Return (x, y) of the center of cell containing provided text 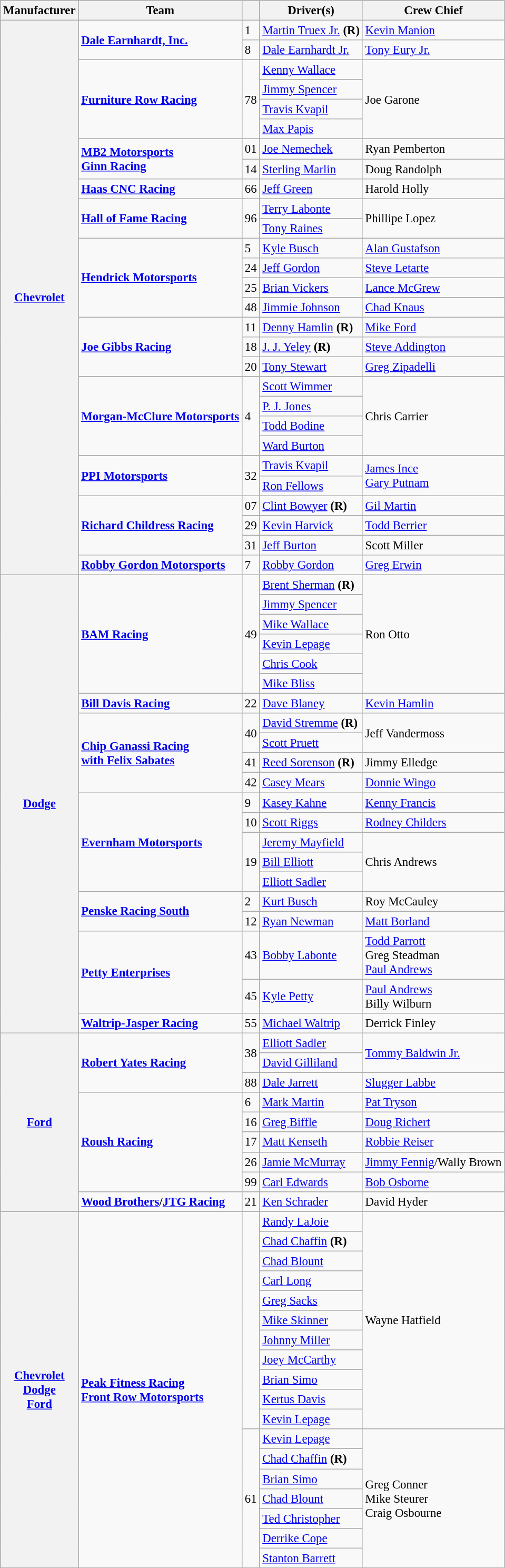
Evernham Motorsports (160, 842)
Phillipe Lopez (433, 218)
David Stremme (R) (311, 723)
Kertus Davis (311, 1399)
Jimmie Johnson (311, 308)
Greg Zipadelli (433, 367)
55 (251, 1023)
P. J. Jones (311, 407)
07 (251, 506)
41 (251, 763)
Tommy Baldwin Jr. (433, 1053)
Chris Cook (311, 664)
14 (251, 169)
Kevin Hamlin (433, 704)
Richard Childress Racing (160, 526)
Peak Fitness Racing Front Row Motorsports (160, 1389)
Kevin Manion (433, 31)
Clint Bowyer (R) (311, 506)
Penske Racing South (160, 911)
Carl Edwards (311, 1182)
Manufacturer (39, 11)
Mike Wallace (311, 624)
Kenny Wallace (311, 70)
Slugger Labbe (433, 1083)
Furniture Row Racing (160, 100)
96 (251, 218)
5 (251, 248)
25 (251, 288)
Dave Blaney (311, 704)
Morgan-McClure Motorsports (160, 416)
21 (251, 1201)
9 (251, 803)
Pat Tryson (433, 1102)
Dale Earnhardt Jr. (311, 50)
Brent Sherman (R) (311, 585)
48 (251, 308)
43 (251, 955)
Jimmy Elledge (433, 763)
Jeremy Mayfield (311, 842)
Derrike Cope (311, 1538)
Jeff Gordon (311, 268)
7 (251, 565)
Robert Yates Racing (160, 1063)
Kyle Busch (311, 248)
6 (251, 1102)
Kasey Kahne (311, 803)
Todd Berrier (433, 525)
Ken Schrader (311, 1201)
Dale Earnhardt, Inc. (160, 40)
45 (251, 997)
ChevroletDodgeFord (39, 1389)
Bobby Labonte (311, 955)
Scott Pruett (311, 743)
Robbie Reiser (433, 1142)
Mike Ford (433, 327)
Joe Nemechek (311, 149)
18 (251, 347)
James InceGary Putnam (433, 476)
Chevrolet (39, 298)
Sterling Marlin (311, 169)
Joe Garone (433, 100)
Michael Waltrip (311, 1023)
Paul Andrews Billy Wilburn (433, 997)
Petty Enterprises (160, 972)
38 (251, 1053)
PPI Motorsports (160, 476)
Scott Riggs (311, 822)
Robby Gordon Motorsports (160, 565)
Jamie McMurray (311, 1162)
Scott Wimmer (311, 387)
David Hyder (433, 1201)
Steve Addington (433, 347)
Chad Knaus (433, 308)
Greg Biffle (311, 1122)
Kenny Francis (433, 803)
David Gilliland (311, 1063)
J. J. Yeley (R) (311, 347)
Ron Fellows (311, 486)
Haas CNC Racing (160, 189)
4 (251, 416)
Brian Vickers (311, 288)
Reed Sorenson (R) (311, 763)
Wayne Hatfield (433, 1320)
61 (251, 1499)
Rodney Childers (433, 822)
40 (251, 733)
Tony Stewart (311, 367)
Bill Elliott (311, 862)
Donnie Wingo (433, 783)
Alan Gustafson (433, 248)
Mike Skinner (311, 1320)
Bob Osborne (433, 1182)
Kevin Harvick (311, 525)
Hall of Fame Racing (160, 218)
Denny Hamlin (R) (311, 327)
Ford (39, 1122)
Wood Brothers/JTG Racing (160, 1201)
12 (251, 921)
Scott Miller (433, 545)
22 (251, 704)
78 (251, 100)
Mike Bliss (311, 684)
Carl Long (311, 1281)
Chris Andrews (433, 862)
32 (251, 476)
Ward Burton (311, 446)
Martin Truex Jr. (R) (311, 31)
Greg Sacks (311, 1300)
Tony Raines (311, 228)
Tony Eury Jr. (433, 50)
Doug Richert (433, 1122)
Mark Martin (311, 1102)
Ron Otto (433, 634)
Steve Letarte (433, 268)
Max Papis (311, 129)
Dodge (39, 804)
20 (251, 367)
BAM Racing (160, 634)
Stanton Barrett (311, 1558)
Matt Borland (433, 921)
Jeff Burton (311, 545)
88 (251, 1083)
MB2 MotorsportsGinn Racing (160, 159)
Waltrip-Jasper Racing (160, 1023)
24 (251, 268)
8 (251, 50)
Harold Holly (433, 189)
Todd Bodine (311, 426)
Driver(s) (311, 11)
Team (160, 11)
Derrick Finley (433, 1023)
19 (251, 862)
Terry Labonte (311, 209)
Kurt Busch (311, 902)
29 (251, 525)
Matt Kenseth (311, 1142)
Lance McGrew (433, 288)
Joe Gibbs Racing (160, 347)
Ryan Pemberton (433, 149)
Roush Racing (160, 1142)
Hendrick Motorsports (160, 278)
26 (251, 1162)
Johnny Miller (311, 1340)
01 (251, 149)
Jeff Green (311, 189)
Dale Jarrett (311, 1083)
Crew Chief (433, 11)
Greg Erwin (433, 565)
Doug Randolph (433, 169)
42 (251, 783)
66 (251, 189)
49 (251, 634)
Casey Mears (311, 783)
99 (251, 1182)
Chris Carrier (433, 416)
Joey McCarthy (311, 1360)
Robby Gordon (311, 565)
Kyle Petty (311, 997)
16 (251, 1122)
Jeff Vandermoss (433, 733)
Ted Christopher (311, 1518)
Jimmy Fennig/Wally Brown (433, 1162)
Ryan Newman (311, 921)
Bill Davis Racing (160, 704)
Chip Ganassi Racingwith Felix Sabates (160, 753)
10 (251, 822)
Todd Parrott Greg Steadman Paul Andrews (433, 955)
Randy LaJoie (311, 1221)
Roy McCauley (433, 902)
Greg Conner Mike Steurer Craig Osbourne (433, 1499)
2 (251, 902)
11 (251, 327)
17 (251, 1142)
31 (251, 545)
1 (251, 31)
Gil Martin (433, 506)
